Locate the cell with the specified text and output its [X, Y] center coordinate. 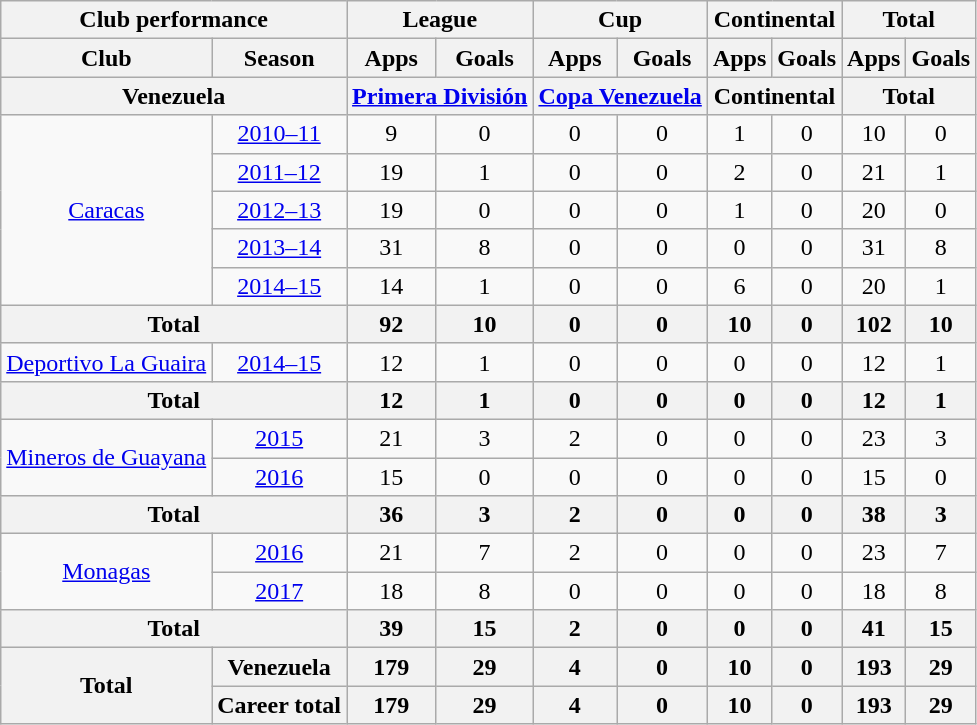
Season [280, 58]
6 [739, 286]
Monagas [106, 572]
2011–12 [280, 172]
102 [874, 324]
2017 [280, 591]
14 [392, 286]
League [440, 20]
38 [874, 515]
41 [874, 629]
Deportivo La Guaira [106, 362]
Career total [280, 705]
9 [392, 134]
36 [392, 515]
Mineros de Guayana [106, 457]
2015 [280, 438]
Primera División [440, 96]
Cup [620, 20]
Club performance [174, 20]
Caracas [106, 210]
2013–14 [280, 248]
Club [106, 58]
2012–13 [280, 210]
2010–11 [280, 134]
Copa Venezuela [620, 96]
92 [392, 324]
39 [392, 629]
